Find where the given text appears and provide that cell's center as (X, Y) coordinate. 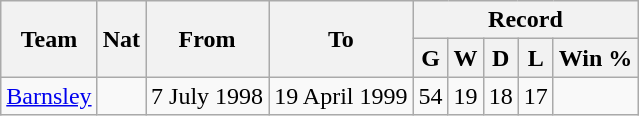
7 July 1998 (208, 96)
54 (430, 96)
Nat (121, 39)
Team (49, 39)
19 (466, 96)
W (466, 58)
From (208, 39)
18 (500, 96)
L (536, 58)
17 (536, 96)
Win % (596, 58)
Barnsley (49, 96)
To (341, 39)
Record (526, 20)
G (430, 58)
D (500, 58)
19 April 1999 (341, 96)
